Capture the cell that displays the provided text and extract its [X, Y] central coordinate. 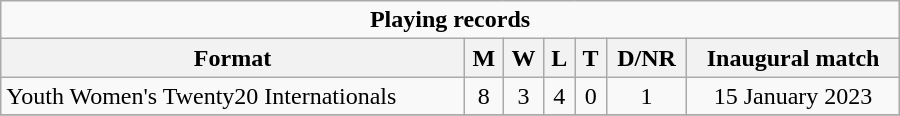
3 [523, 96]
Format [233, 58]
4 [560, 96]
T [590, 58]
L [560, 58]
M [484, 58]
0 [590, 96]
Inaugural match [793, 58]
D/NR [646, 58]
1 [646, 96]
15 January 2023 [793, 96]
Playing records [450, 20]
Youth Women's Twenty20 Internationals [233, 96]
W [523, 58]
8 [484, 96]
